For the text-containing cell, return its midpoint in [x, y] coordinate format. 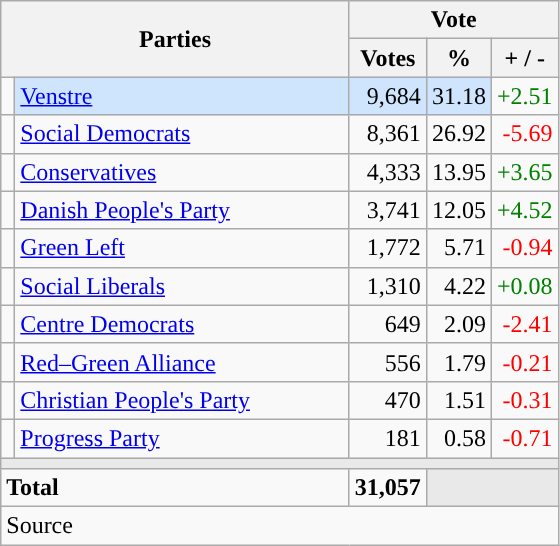
4,333 [388, 172]
1.79 [458, 362]
31,057 [388, 488]
-5.69 [524, 134]
Green Left [182, 248]
9,684 [388, 96]
-2.41 [524, 324]
Venstre [182, 96]
26.92 [458, 134]
Conservatives [182, 172]
Vote [454, 20]
3,741 [388, 210]
Social Liberals [182, 286]
Votes [388, 58]
Social Democrats [182, 134]
5.71 [458, 248]
1.51 [458, 400]
+2.51 [524, 96]
649 [388, 324]
+0.08 [524, 286]
181 [388, 438]
+ / - [524, 58]
Parties [176, 39]
+4.52 [524, 210]
-0.94 [524, 248]
556 [388, 362]
Danish People's Party [182, 210]
Red–Green Alliance [182, 362]
Total [176, 488]
4.22 [458, 286]
% [458, 58]
Progress Party [182, 438]
Source [280, 526]
31.18 [458, 96]
0.58 [458, 438]
-0.71 [524, 438]
2.09 [458, 324]
Centre Democrats [182, 324]
8,361 [388, 134]
470 [388, 400]
-0.31 [524, 400]
12.05 [458, 210]
-0.21 [524, 362]
1,310 [388, 286]
Christian People's Party [182, 400]
+3.65 [524, 172]
1,772 [388, 248]
13.95 [458, 172]
